Detect which cell encompasses the target text, then output its [x, y] center coordinate. 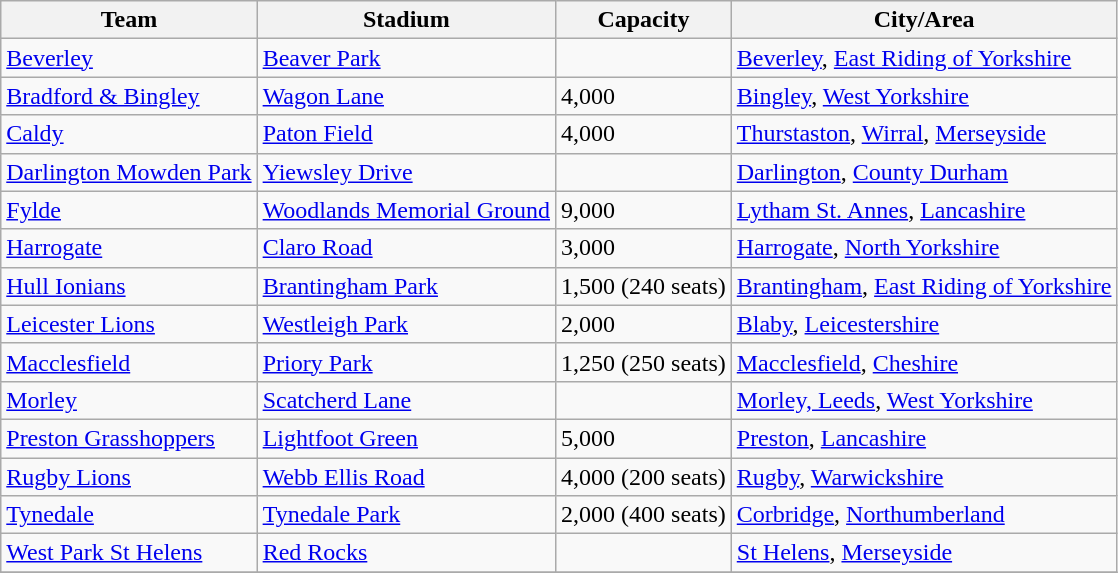
Preston, Lancashire [924, 438]
Harrogate [129, 248]
Scatcherd Lane [406, 400]
Webb Ellis Road [406, 477]
Brantingham Park [406, 286]
9,000 [644, 210]
Yiewsley Drive [406, 172]
Stadium [406, 20]
Bingley, West Yorkshire [924, 96]
Capacity [644, 20]
1,250 (250 seats) [644, 362]
5,000 [644, 438]
2,000 (400 seats) [644, 515]
Beaver Park [406, 58]
4,000 (200 seats) [644, 477]
Fylde [129, 210]
Macclesfield [129, 362]
Caldy [129, 134]
St Helens, Merseyside [924, 553]
Darlington, County Durham [924, 172]
Bradford & Bingley [129, 96]
2,000 [644, 324]
Red Rocks [406, 553]
Lytham St. Annes, Lancashire [924, 210]
Brantingham, East Riding of Yorkshire [924, 286]
Morley, Leeds, West Yorkshire [924, 400]
Team [129, 20]
Rugby Lions [129, 477]
Rugby, Warwickshire [924, 477]
Thurstaston, Wirral, Merseyside [924, 134]
Blaby, Leicestershire [924, 324]
Leicester Lions [129, 324]
Woodlands Memorial Ground [406, 210]
Claro Road [406, 248]
Beverley [129, 58]
Westleigh Park [406, 324]
Tynedale [129, 515]
Corbridge, Northumberland [924, 515]
West Park St Helens [129, 553]
1,500 (240 seats) [644, 286]
Darlington Mowden Park [129, 172]
3,000 [644, 248]
Beverley, East Riding of Yorkshire [924, 58]
Wagon Lane [406, 96]
Priory Park [406, 362]
Paton Field [406, 134]
City/Area [924, 20]
Harrogate, North Yorkshire [924, 248]
Macclesfield, Cheshire [924, 362]
Tynedale Park [406, 515]
Morley [129, 400]
Hull Ionians [129, 286]
Lightfoot Green [406, 438]
Preston Grasshoppers [129, 438]
